Provide the (x, y) coordinate of the cell's center where the given text is located.  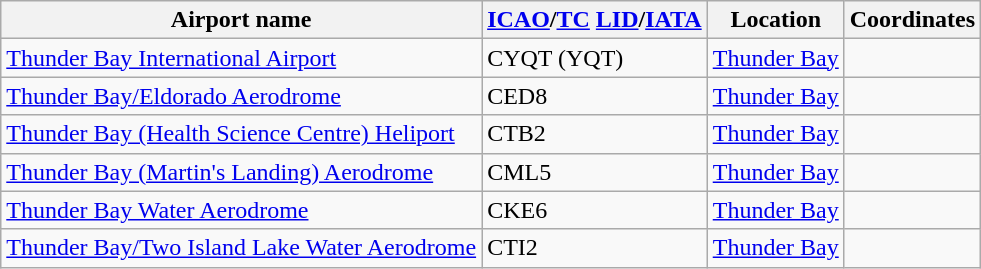
CTB2 (595, 134)
Location (776, 20)
Airport name (242, 20)
Coordinates (912, 20)
CYQT (YQT) (595, 58)
CML5 (595, 172)
CKE6 (595, 210)
ICAO/TC LID/IATA (595, 20)
Thunder Bay/Two Island Lake Water Aerodrome (242, 248)
Thunder Bay (Martin's Landing) Aerodrome (242, 172)
CED8 (595, 96)
Thunder Bay Water Aerodrome (242, 210)
Thunder Bay (Health Science Centre) Heliport (242, 134)
CTI2 (595, 248)
Thunder Bay International Airport (242, 58)
Thunder Bay/Eldorado Aerodrome (242, 96)
